Search for the cell housing the specified text and yield its [x, y] center coordinate. 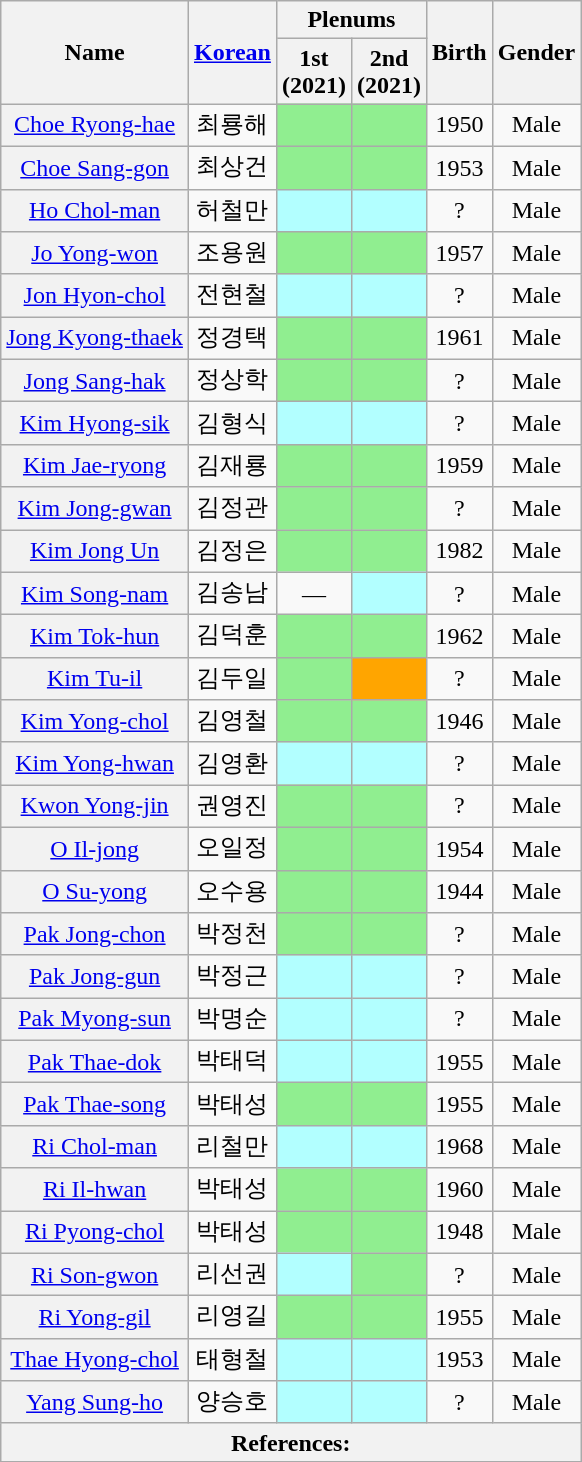
김정은 [232, 552]
오수용 [232, 892]
Ri Pyong-chol [95, 1232]
Pak Myong-sun [95, 1020]
Yang Sung-ho [95, 1402]
Thae Hyong-chol [95, 1360]
Choe Ryong-hae [95, 126]
Plenums [351, 20]
Kim Yong-chol [95, 722]
Ho Chol-man [95, 210]
1962 [460, 636]
박명순 [232, 1020]
Jo Yong-won [95, 254]
2nd(2021) [388, 72]
1948 [460, 1232]
오일정 [232, 848]
박태덕 [232, 1062]
허철만 [232, 210]
최상건 [232, 168]
박정천 [232, 934]
Ri Il-hwan [95, 1190]
1954 [460, 848]
1968 [460, 1146]
최룡해 [232, 126]
— [314, 594]
Gender [536, 52]
리선권 [232, 1274]
태형철 [232, 1360]
1961 [460, 338]
정경택 [232, 338]
Name [95, 52]
Kim Jong Un [95, 552]
조용원 [232, 254]
전현철 [232, 296]
Jong Sang-hak [95, 380]
O Su-yong [95, 892]
김형식 [232, 424]
1982 [460, 552]
Pak Thae-dok [95, 1062]
Korean [232, 52]
정상학 [232, 380]
김재룡 [232, 466]
Ri Son-gwon [95, 1274]
Kim Tu-il [95, 678]
김덕훈 [232, 636]
김영환 [232, 764]
Kim Yong-hwan [95, 764]
1960 [460, 1190]
김영철 [232, 722]
Kim Jong-gwan [95, 508]
김송남 [232, 594]
양승호 [232, 1402]
References: [291, 1442]
1st(2021) [314, 72]
O Il-jong [95, 848]
1959 [460, 466]
Ri Chol-man [95, 1146]
Kim Jae-ryong [95, 466]
Jong Kyong-thaek [95, 338]
Pak Jong-chon [95, 934]
Ri Yong-gil [95, 1318]
Pak Thae-song [95, 1104]
Kim Song-nam [95, 594]
리영길 [232, 1318]
1946 [460, 722]
1957 [460, 254]
리철만 [232, 1146]
1950 [460, 126]
김두일 [232, 678]
1944 [460, 892]
박정근 [232, 976]
Pak Jong-gun [95, 976]
김정관 [232, 508]
Kim Hyong-sik [95, 424]
권영진 [232, 806]
Kim Tok-hun [95, 636]
Birth [460, 52]
Kwon Yong-jin [95, 806]
Choe Sang-gon [95, 168]
Jon Hyon-chol [95, 296]
